Find where the given text appears and provide that cell's center as [x, y] coordinate. 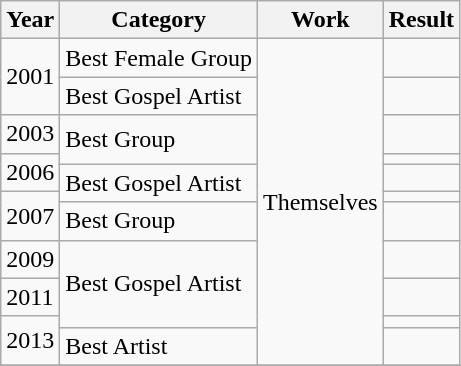
Themselves [321, 202]
Best Artist [159, 346]
2001 [30, 77]
2006 [30, 172]
2013 [30, 340]
Best Female Group [159, 58]
2011 [30, 297]
2007 [30, 216]
2003 [30, 134]
Year [30, 20]
2009 [30, 259]
Work [321, 20]
Result [421, 20]
Category [159, 20]
